Return the [X, Y] coordinate for the center point of the cell that contains the specified text.  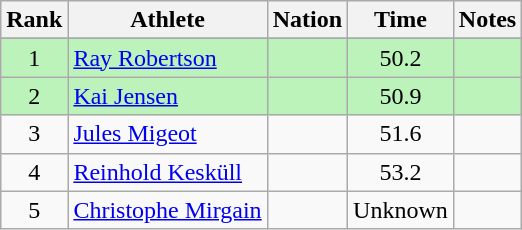
Ray Robertson [168, 58]
1 [34, 58]
51.6 [401, 134]
5 [34, 210]
Unknown [401, 210]
50.2 [401, 58]
Reinhold Kesküll [168, 172]
3 [34, 134]
Christophe Mirgain [168, 210]
4 [34, 172]
Time [401, 20]
Rank [34, 20]
Athlete [168, 20]
Nation [307, 20]
Kai Jensen [168, 96]
2 [34, 96]
Jules Migeot [168, 134]
53.2 [401, 172]
50.9 [401, 96]
Notes [487, 20]
